Identify which cell holds the provided text, then report its (x, y) central coordinate. 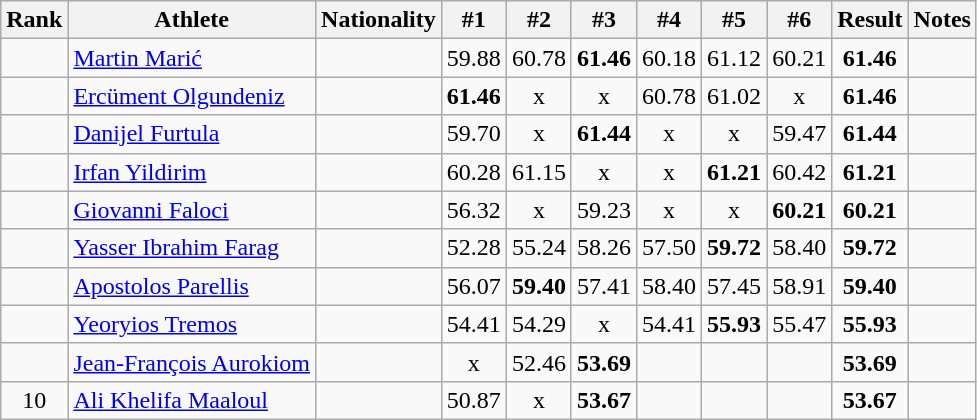
52.46 (538, 362)
60.28 (474, 172)
Yeoryios Tremos (192, 324)
60.42 (800, 172)
Irfan Yildirim (192, 172)
57.50 (668, 248)
58.91 (800, 286)
55.47 (800, 324)
Athlete (192, 20)
60.18 (668, 58)
#5 (734, 20)
59.47 (800, 134)
#6 (800, 20)
#3 (604, 20)
59.23 (604, 210)
Martin Marić (192, 58)
56.32 (474, 210)
50.87 (474, 400)
57.41 (604, 286)
54.29 (538, 324)
Giovanni Faloci (192, 210)
56.07 (474, 286)
Result (870, 20)
61.12 (734, 58)
#1 (474, 20)
59.88 (474, 58)
Ercüment Olgundeniz (192, 96)
59.70 (474, 134)
52.28 (474, 248)
58.26 (604, 248)
10 (34, 400)
Yasser Ibrahim Farag (192, 248)
#4 (668, 20)
57.45 (734, 286)
Jean-François Aurokiom (192, 362)
Apostolos Parellis (192, 286)
55.24 (538, 248)
Ali Khelifa Maaloul (192, 400)
61.02 (734, 96)
Nationality (379, 20)
Notes (942, 20)
61.15 (538, 172)
#2 (538, 20)
Rank (34, 20)
Danijel Furtula (192, 134)
